Extract the [x, y] coordinate from the center of the cell holding the provided text.  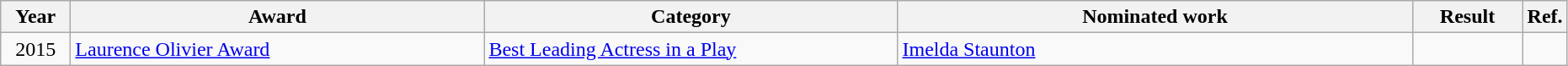
Nominated work [1155, 17]
Year [35, 17]
Result [1467, 17]
Best Leading Actress in a Play [691, 49]
Imelda Staunton [1155, 49]
2015 [35, 49]
Award [278, 17]
Category [691, 17]
Ref. [1544, 17]
Laurence Olivier Award [278, 49]
